Extract the [X, Y] coordinate from the center of the cell holding the provided text.  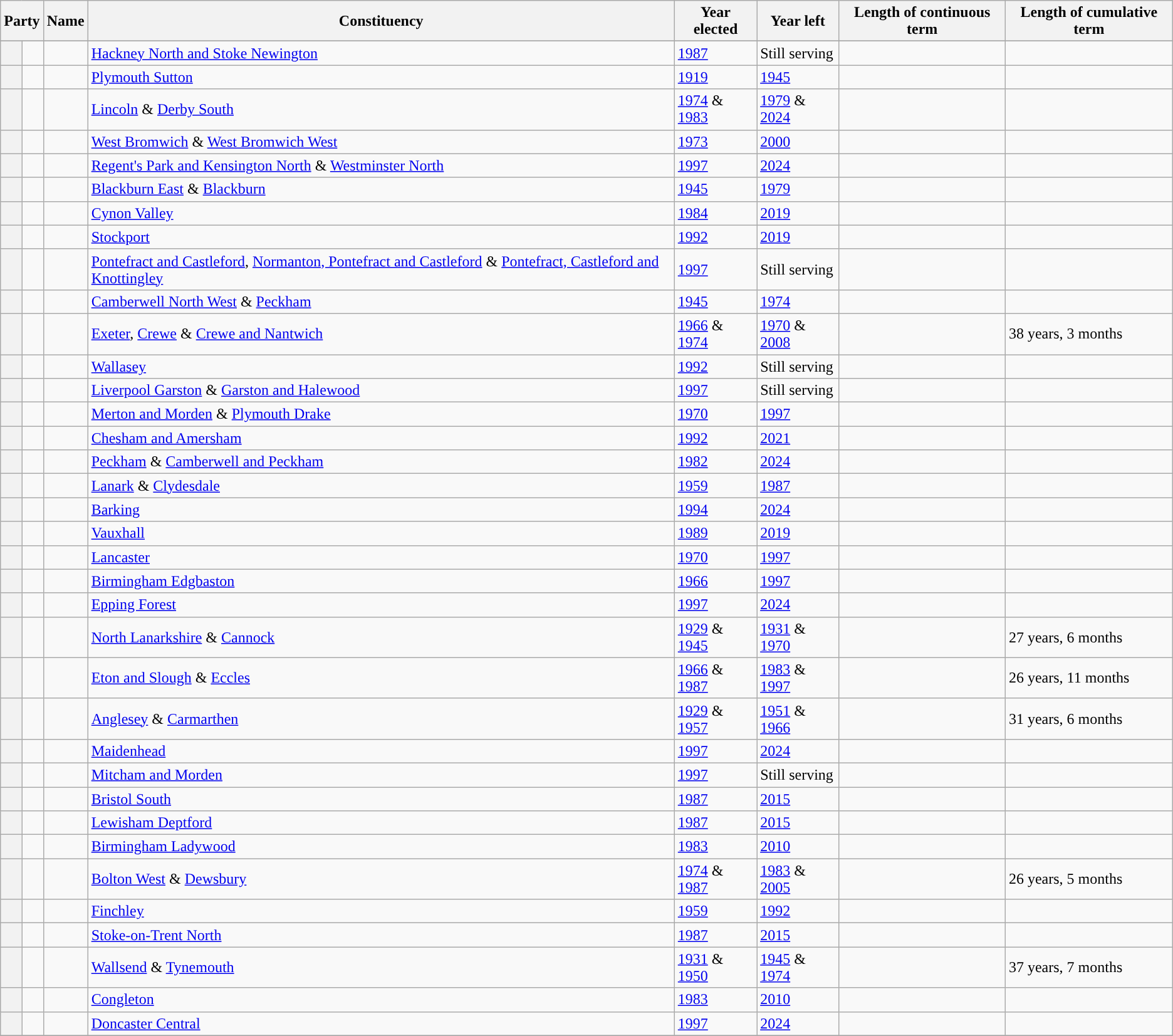
Anglesey & Carmarthen [381, 718]
1929 & 1957 [716, 718]
Mitcham and Morden [381, 775]
Constituency [381, 21]
1973 [716, 142]
Maidenhead [381, 751]
Lanark & Clydesdale [381, 486]
Year left [798, 21]
1966 [716, 581]
1966 & 1974 [716, 333]
Lincoln & Derby South [381, 109]
1979 & 2024 [798, 109]
Wallasey [381, 367]
2000 [798, 142]
1984 [716, 213]
Stockport [381, 237]
1931 & 1950 [716, 968]
Congleton [381, 1000]
Stoke-on-Trent North [381, 935]
1945 & 1974 [798, 968]
1931 & 1970 [798, 637]
Finchley [381, 911]
1951 & 1966 [798, 718]
Barking [381, 510]
Peckham & Camberwell and Peckham [381, 462]
Pontefract and Castleford, Normanton, Pontefract and Castleford & Pontefract, Castleford and Knottingley [381, 269]
Doncaster Central [381, 1023]
Birmingham Edgbaston [381, 581]
Party [22, 21]
Merton and Morden & Plymouth Drake [381, 414]
1994 [716, 510]
Camberwell North West & Peckham [381, 301]
Hackney North and Stoke Newington [381, 53]
1982 [716, 462]
Wallsend & Tynemouth [381, 968]
26 years, 5 months [1089, 879]
1974 [798, 301]
26 years, 11 months [1089, 678]
37 years, 7 months [1089, 968]
Blackburn East & Blackburn [381, 189]
Cynon Valley [381, 213]
1983 & 2005 [798, 879]
1979 [798, 189]
Length of cumulative term [1089, 21]
Vauxhall [381, 533]
Bristol South [381, 799]
Epping Forest [381, 605]
Regent's Park and Kensington North & Westminster North [381, 165]
Plymouth Sutton [381, 77]
2021 [798, 438]
Liverpool Garston & Garston and Halewood [381, 390]
Bolton West & Dewsbury [381, 879]
Chesham and Amersham [381, 438]
38 years, 3 months [1089, 333]
1970 & 2008 [798, 333]
1974 & 1983 [716, 109]
31 years, 6 months [1089, 718]
1966 & 1987 [716, 678]
North Lanarkshire & Cannock [381, 637]
1974 & 1987 [716, 879]
1919 [716, 77]
Lancaster [381, 557]
Exeter, Crewe & Crewe and Nantwich [381, 333]
Year elected [716, 21]
Eton and Slough & Eccles [381, 678]
1929 & 1945 [716, 637]
1989 [716, 533]
1983 & 1997 [798, 678]
27 years, 6 months [1089, 637]
West Bromwich & West Bromwich West [381, 142]
Length of continuous term [922, 21]
Lewisham Deptford [381, 823]
Birmingham Ladywood [381, 847]
Name [65, 21]
